Locate the cell with the specified text and output its [X, Y] center coordinate. 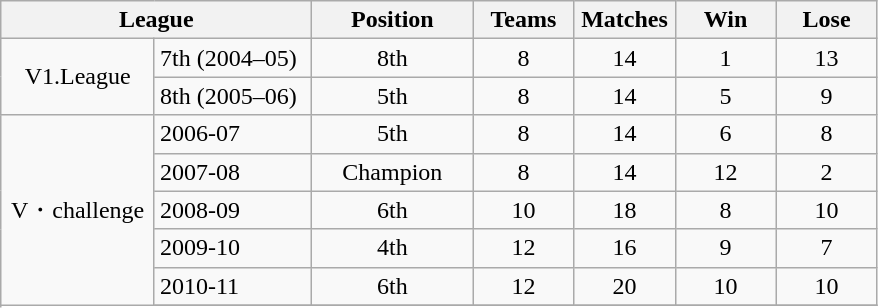
Win [726, 20]
4th [392, 248]
1 [726, 58]
18 [624, 210]
2008-09 [232, 210]
2006-07 [232, 134]
Lose [826, 20]
6 [726, 134]
Champion [392, 172]
8th [392, 58]
5 [726, 96]
2009-10 [232, 248]
7 [826, 248]
Position [392, 20]
16 [624, 248]
8th (2005–06) [232, 96]
2007-08 [232, 172]
2010-11 [232, 286]
League [156, 20]
7th (2004–05) [232, 58]
V・challenge [78, 210]
2 [826, 172]
13 [826, 58]
Teams [524, 20]
V1.League [78, 77]
20 [624, 286]
Matches [624, 20]
